Output the [x, y] coordinate of the center of the cell containing the given text.  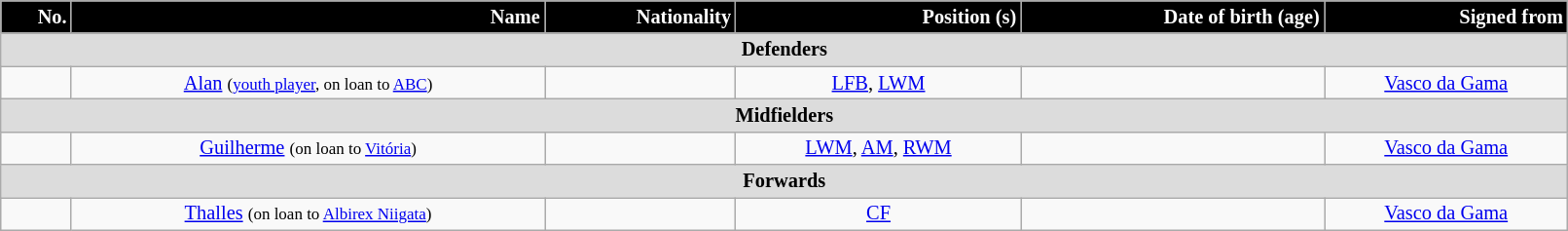
Position (s) [878, 17]
CF [878, 213]
Date of birth (age) [1172, 17]
Alan (youth player, on loan to ABC) [308, 83]
No. [37, 17]
Thalles (on loan to Albirex Niigata) [308, 213]
Defenders [784, 50]
LFB, LWM [878, 83]
Nationality [640, 17]
Midfielders [784, 115]
Guilherme (on loan to Vitória) [308, 148]
LWM, AM, RWM [878, 148]
Name [308, 17]
Forwards [784, 181]
Signed from [1446, 17]
